Detect which cell encompasses the target text, then output its (x, y) center coordinate. 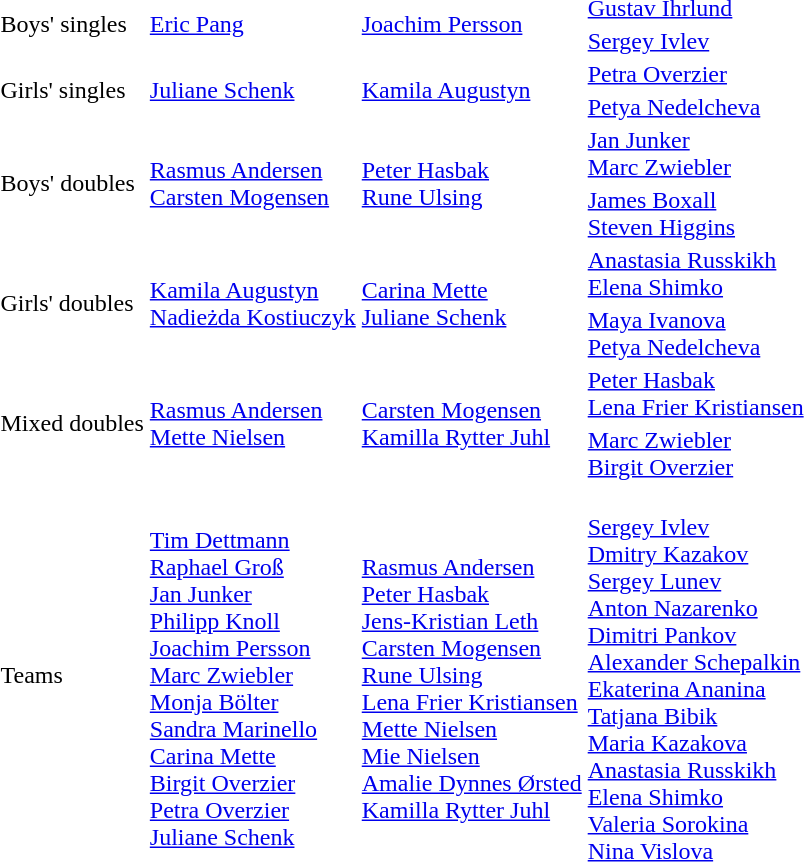
Peter Hasbak Rune Ulsing (472, 184)
Carina Mette Juliane Schenk (472, 304)
Carsten Mogensen Kamilla Rytter Juhl (472, 424)
Kamila Augustyn Nadieżda Kostiuczyk (252, 304)
Juliane Schenk (252, 90)
Kamila Augustyn (472, 90)
Rasmus Andersen Carsten Mogensen (252, 184)
Rasmus Andersen Mette Nielsen (252, 424)
